For the text-containing cell, return its midpoint in (X, Y) coordinate format. 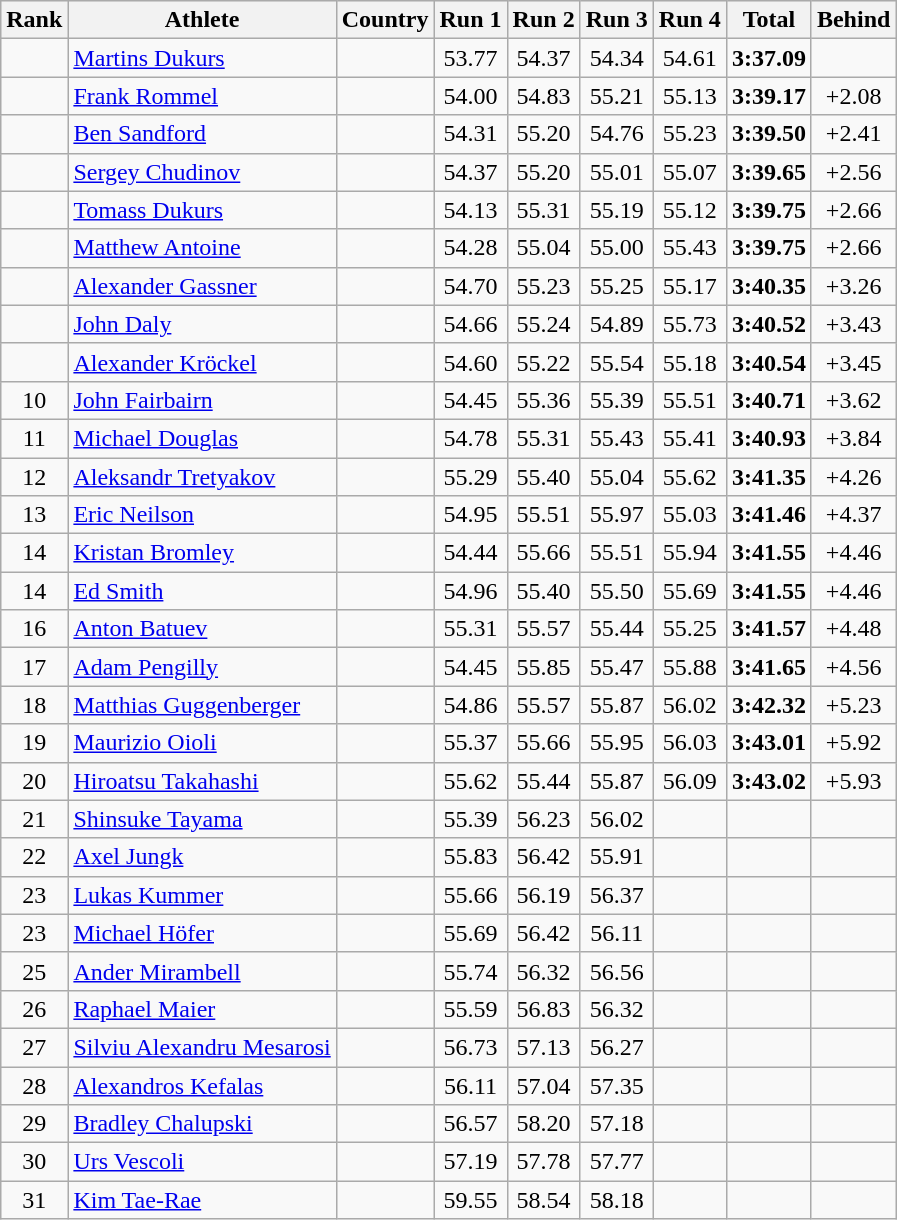
12 (34, 477)
54.31 (470, 134)
28 (34, 1085)
Rank (34, 20)
57.13 (544, 1047)
Run 2 (544, 20)
53.77 (470, 58)
55.13 (690, 96)
54.86 (470, 705)
55.18 (690, 362)
11 (34, 438)
+4.26 (853, 477)
3:40.93 (768, 438)
55.59 (470, 1009)
56.19 (544, 895)
+4.56 (853, 667)
55.24 (544, 324)
55.22 (544, 362)
17 (34, 667)
Adam Pengilly (202, 667)
30 (34, 1162)
John Daly (202, 324)
54.34 (616, 58)
55.07 (690, 172)
58.20 (544, 1124)
55.88 (690, 667)
55.03 (690, 515)
27 (34, 1047)
57.04 (544, 1085)
22 (34, 857)
57.77 (616, 1162)
21 (34, 819)
+3.84 (853, 438)
16 (34, 629)
+3.62 (853, 400)
54.78 (470, 438)
Alexandros Kefalas (202, 1085)
+3.43 (853, 324)
Raphael Maier (202, 1009)
55.47 (616, 667)
54.96 (470, 591)
55.19 (616, 210)
John Fairbairn (202, 400)
55.85 (544, 667)
57.18 (616, 1124)
+2.56 (853, 172)
55.97 (616, 515)
3:43.02 (768, 781)
Matthew Antoine (202, 248)
55.12 (690, 210)
3:37.09 (768, 58)
3:39.50 (768, 134)
54.00 (470, 96)
55.73 (690, 324)
19 (34, 743)
Run 1 (470, 20)
3:41.65 (768, 667)
Ben Sandford (202, 134)
Run 3 (616, 20)
55.41 (690, 438)
3:43.01 (768, 743)
Alexander Kröckel (202, 362)
54.89 (616, 324)
Sergey Chudinov (202, 172)
13 (34, 515)
54.76 (616, 134)
Urs Vescoli (202, 1162)
+5.92 (853, 743)
56.37 (616, 895)
Kim Tae-Rae (202, 1200)
58.18 (616, 1200)
Matthias Guggenberger (202, 705)
3:40.52 (768, 324)
Frank Rommel (202, 96)
+5.93 (853, 781)
Alexander Gassner (202, 286)
54.28 (470, 248)
10 (34, 400)
55.21 (616, 96)
Tomass Dukurs (202, 210)
29 (34, 1124)
56.23 (544, 819)
+4.37 (853, 515)
Hiroatsu Takahashi (202, 781)
Country (385, 20)
26 (34, 1009)
56.03 (690, 743)
Kristan Bromley (202, 553)
Bradley Chalupski (202, 1124)
56.27 (616, 1047)
56.56 (616, 971)
18 (34, 705)
55.00 (616, 248)
Silviu Alexandru Mesarosi (202, 1047)
55.54 (616, 362)
55.91 (616, 857)
55.50 (616, 591)
54.83 (544, 96)
3:40.35 (768, 286)
54.61 (690, 58)
+3.26 (853, 286)
Aleksandr Tretyakov (202, 477)
55.29 (470, 477)
55.95 (616, 743)
+2.41 (853, 134)
3:39.17 (768, 96)
55.83 (470, 857)
3:40.54 (768, 362)
Anton Batuev (202, 629)
55.94 (690, 553)
+5.23 (853, 705)
Lukas Kummer (202, 895)
Behind (853, 20)
3:41.57 (768, 629)
54.13 (470, 210)
Run 4 (690, 20)
Michael Höfer (202, 933)
56.83 (544, 1009)
3:41.46 (768, 515)
31 (34, 1200)
25 (34, 971)
57.78 (544, 1162)
54.66 (470, 324)
54.95 (470, 515)
56.09 (690, 781)
57.35 (616, 1085)
54.70 (470, 286)
3:41.35 (768, 477)
Axel Jungk (202, 857)
Shinsuke Tayama (202, 819)
+2.08 (853, 96)
55.74 (470, 971)
56.73 (470, 1047)
Athlete (202, 20)
58.54 (544, 1200)
54.60 (470, 362)
Maurizio Oioli (202, 743)
Michael Douglas (202, 438)
56.57 (470, 1124)
Martins Dukurs (202, 58)
54.44 (470, 553)
55.17 (690, 286)
55.37 (470, 743)
Total (768, 20)
Ed Smith (202, 591)
59.55 (470, 1200)
3:40.71 (768, 400)
3:39.65 (768, 172)
20 (34, 781)
Eric Neilson (202, 515)
Ander Mirambell (202, 971)
3:42.32 (768, 705)
55.36 (544, 400)
+4.48 (853, 629)
55.01 (616, 172)
57.19 (470, 1162)
+3.45 (853, 362)
